Find where the given text appears and provide that cell's center as [X, Y] coordinate. 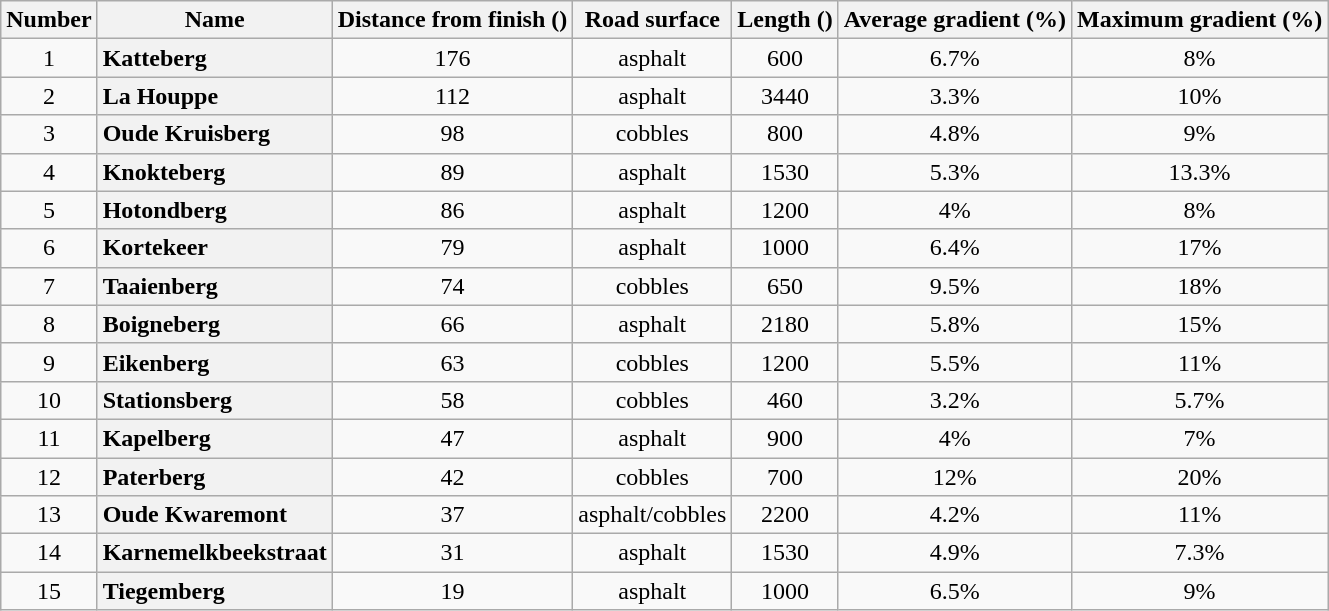
58 [452, 400]
Stationsberg [214, 400]
6.7% [954, 58]
7.3% [1199, 553]
13.3% [1199, 172]
2200 [785, 515]
6.4% [954, 248]
4 [49, 172]
20% [1199, 477]
Oude Kruisberg [214, 134]
Katteberg [214, 58]
98 [452, 134]
Hotondberg [214, 210]
10% [1199, 96]
900 [785, 438]
Road surface [652, 20]
600 [785, 58]
Taaienberg [214, 286]
18% [1199, 286]
63 [452, 362]
19 [452, 591]
6 [49, 248]
La Houppe [214, 96]
7 [49, 286]
Length () [785, 20]
Knokteberg [214, 172]
1 [49, 58]
17% [1199, 248]
74 [452, 286]
37 [452, 515]
Kortekeer [214, 248]
4.8% [954, 134]
5 [49, 210]
12 [49, 477]
42 [452, 477]
3 [49, 134]
5.7% [1199, 400]
9 [49, 362]
9.5% [954, 286]
66 [452, 324]
31 [452, 553]
Name [214, 20]
4.9% [954, 553]
700 [785, 477]
10 [49, 400]
12% [954, 477]
79 [452, 248]
5.5% [954, 362]
3.2% [954, 400]
Number [49, 20]
Maximum gradient (%) [1199, 20]
asphalt/cobbles [652, 515]
11 [49, 438]
176 [452, 58]
800 [785, 134]
112 [452, 96]
3.3% [954, 96]
Kapelberg [214, 438]
89 [452, 172]
650 [785, 286]
47 [452, 438]
3440 [785, 96]
Paterberg [214, 477]
14 [49, 553]
Karnemelkbeekstraat [214, 553]
Boigneberg [214, 324]
Average gradient (%) [954, 20]
5.3% [954, 172]
6.5% [954, 591]
460 [785, 400]
8 [49, 324]
2 [49, 96]
15 [49, 591]
7% [1199, 438]
Oude Kwaremont [214, 515]
Tiegemberg [214, 591]
86 [452, 210]
4.2% [954, 515]
Eikenberg [214, 362]
Distance from finish () [452, 20]
5.8% [954, 324]
15% [1199, 324]
13 [49, 515]
2180 [785, 324]
